Find where the given text appears and provide that cell's center as (x, y) coordinate. 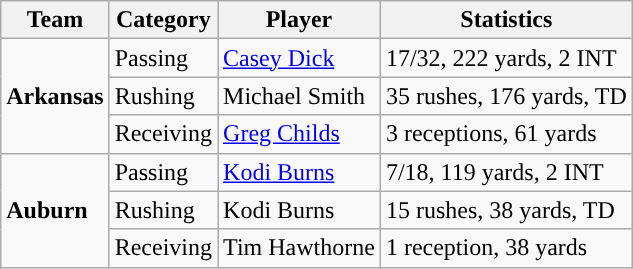
Player (300, 20)
17/32, 222 yards, 2 INT (506, 58)
Category (163, 20)
Statistics (506, 20)
1 reception, 38 yards (506, 248)
15 rushes, 38 yards, TD (506, 210)
7/18, 119 yards, 2 INT (506, 172)
Arkansas (55, 96)
35 rushes, 176 yards, TD (506, 96)
Michael Smith (300, 96)
Casey Dick (300, 58)
Tim Hawthorne (300, 248)
Greg Childs (300, 134)
Team (55, 20)
3 receptions, 61 yards (506, 134)
Auburn (55, 210)
